Return the (x, y) coordinate for the center point of the cell that contains the specified text.  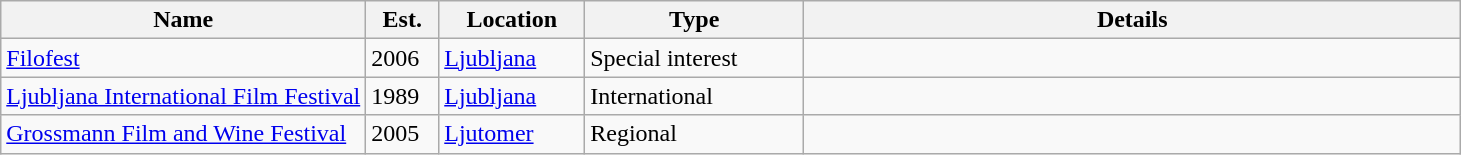
Ljutomer (512, 134)
Filofest (184, 58)
Details (1132, 20)
1989 (402, 96)
Regional (694, 134)
Grossmann Film and Wine Festival (184, 134)
Location (512, 20)
Type (694, 20)
2006 (402, 58)
Ljubljana International Film Festival (184, 96)
Est. (402, 20)
2005 (402, 134)
International (694, 96)
Name (184, 20)
Special interest (694, 58)
